Scan for the cell matching the given text and deliver its (x, y) coordinate at center. 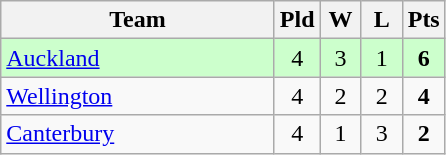
Pld (297, 20)
Canterbury (138, 134)
Pts (424, 20)
W (340, 20)
6 (424, 58)
Team (138, 20)
L (382, 20)
Auckland (138, 58)
Wellington (138, 96)
